Output the (x, y) coordinate of the center of the cell containing the given text.  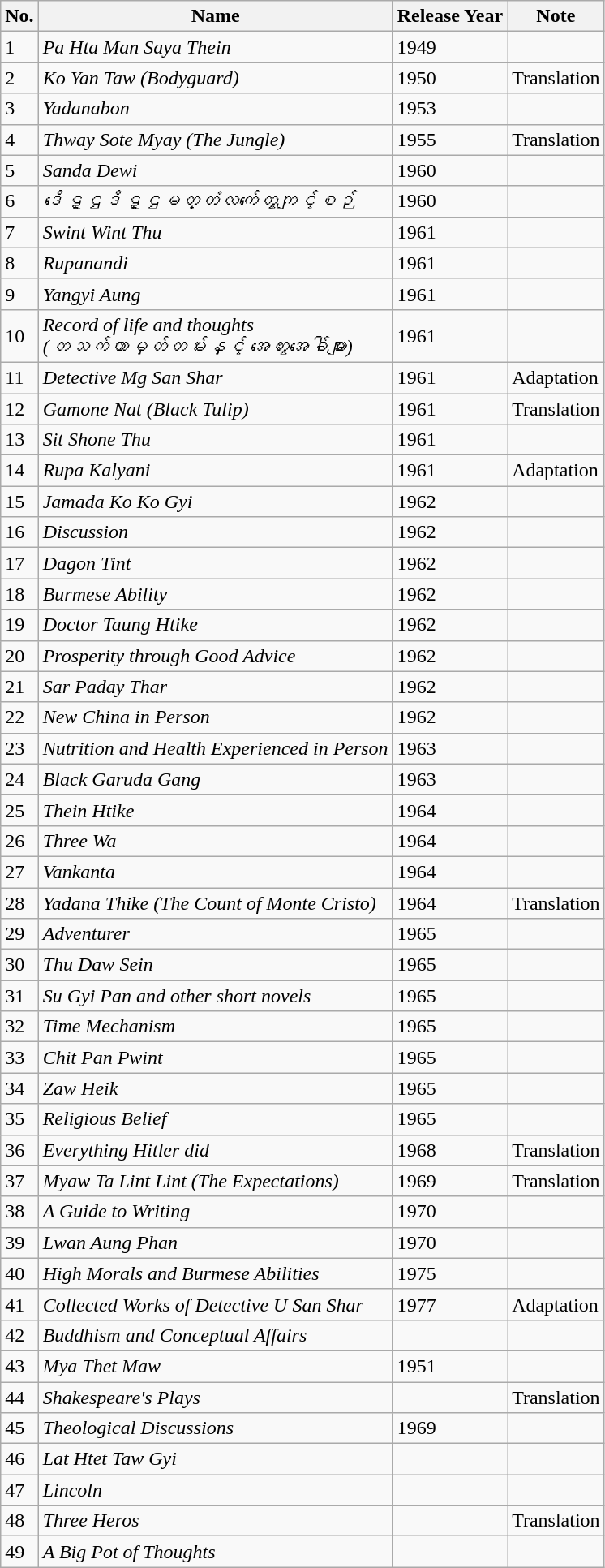
23 (19, 748)
Three Wa (216, 841)
46 (19, 1459)
Thein Htike (216, 810)
19 (19, 625)
Religious Belief (216, 1119)
Yangyi Aung (216, 294)
31 (19, 996)
Sit Shone Thu (216, 440)
Rupanandi (216, 263)
Yadanabon (216, 109)
5 (19, 170)
18 (19, 594)
Vankanta (216, 872)
36 (19, 1150)
ဒိဋ္ဌေဒိဋ္ဌမတ္တံလက်တွေ့ကျင့်စဉ် (216, 201)
28 (19, 903)
Mya Thet Maw (216, 1366)
Black Garuda Gang (216, 779)
A Big Pot of Thoughts (216, 1552)
3 (19, 109)
41 (19, 1304)
Doctor Taung Htike (216, 625)
17 (19, 563)
A Guide to Writing (216, 1212)
10 (19, 336)
1 (19, 47)
49 (19, 1552)
22 (19, 717)
39 (19, 1243)
47 (19, 1490)
34 (19, 1088)
Dagon Tint (216, 563)
33 (19, 1058)
Thu Daw Sein (216, 965)
Buddhism and Conceptual Affairs (216, 1335)
Ko Yan Taw (Bodyguard) (216, 78)
Su Gyi Pan and other short novels (216, 996)
25 (19, 810)
Lincoln (216, 1490)
High Morals and Burmese Abilities (216, 1273)
16 (19, 532)
Time Mechanism (216, 1027)
Nutrition and Health Experienced in Person (216, 748)
15 (19, 502)
35 (19, 1119)
Release Year (449, 16)
26 (19, 841)
21 (19, 687)
1953 (449, 109)
Chit Pan Pwint (216, 1058)
32 (19, 1027)
Yadana Thike (The Count of Monte Cristo) (216, 903)
1955 (449, 140)
Gamone Nat (Black Tulip) (216, 408)
Three Heros (216, 1521)
Adventurer (216, 934)
Myaw Ta Lint Lint (The Expectations) (216, 1181)
37 (19, 1181)
44 (19, 1397)
9 (19, 294)
Detective Mg San Shar (216, 377)
No. (19, 16)
New China in Person (216, 717)
12 (19, 408)
Sar Paday Thar (216, 687)
29 (19, 934)
11 (19, 377)
Theological Discussions (216, 1428)
40 (19, 1273)
1950 (449, 78)
27 (19, 872)
Prosperity through Good Advice (216, 656)
Zaw Heik (216, 1088)
Everything Hitler did (216, 1150)
48 (19, 1521)
2 (19, 78)
Pa Hta Man Saya Thein (216, 47)
Lat Htet Taw Gyi (216, 1459)
7 (19, 232)
42 (19, 1335)
Note (556, 16)
Burmese Ability (216, 594)
1949 (449, 47)
20 (19, 656)
4 (19, 140)
24 (19, 779)
Lwan Aung Phan (216, 1243)
Jamada Ko Ko Gyi (216, 502)
45 (19, 1428)
Swint Wint Thu (216, 232)
8 (19, 263)
14 (19, 471)
Collected Works of Detective U San Shar (216, 1304)
1968 (449, 1150)
Shakespeare's Plays (216, 1397)
Sanda Dewi (216, 170)
Name (216, 16)
13 (19, 440)
Rupa Kalyani (216, 471)
38 (19, 1212)
1975 (449, 1273)
Thway Sote Myay (The Jungle) (216, 140)
6 (19, 201)
1977 (449, 1304)
1951 (449, 1366)
30 (19, 965)
Record of life and thoughts(တသက်တာမှတ်တမ်းနှင့် အတွေးအခေါ်များ) (216, 336)
43 (19, 1366)
Discussion (216, 532)
